From the cell containing the given text, extract its center point as [x, y] coordinate. 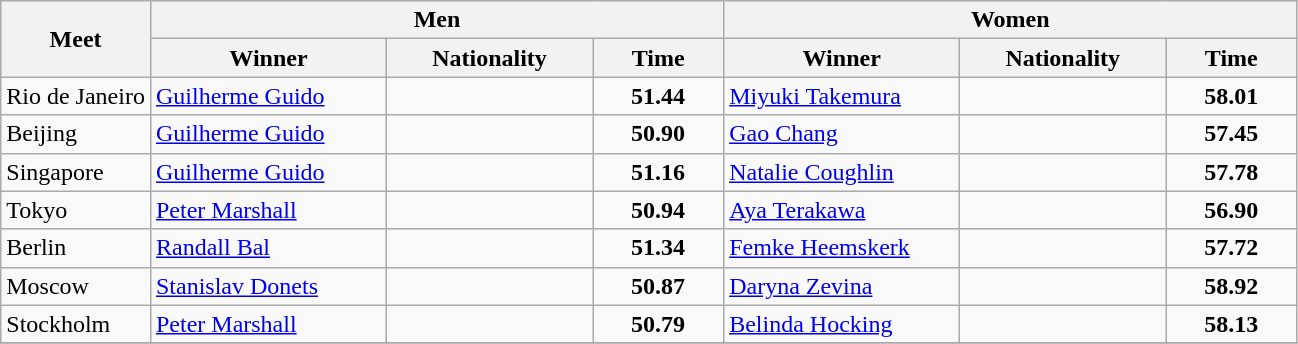
Femke Heemskerk [842, 248]
Gao Chang [842, 134]
50.94 [658, 210]
Rio de Janeiro [76, 96]
Moscow [76, 286]
51.34 [658, 248]
50.90 [658, 134]
58.01 [1232, 96]
56.90 [1232, 210]
Meet [76, 39]
Aya Terakawa [842, 210]
50.79 [658, 324]
57.45 [1232, 134]
57.72 [1232, 248]
Natalie Coughlin [842, 172]
58.92 [1232, 286]
Miyuki Takemura [842, 96]
50.87 [658, 286]
Daryna Zevina [842, 286]
Men [436, 20]
Berlin [76, 248]
Randall Bal [268, 248]
Women [1010, 20]
Belinda Hocking [842, 324]
Beijing [76, 134]
Stockholm [76, 324]
Singapore [76, 172]
57.78 [1232, 172]
Tokyo [76, 210]
51.44 [658, 96]
51.16 [658, 172]
58.13 [1232, 324]
Stanislav Donets [268, 286]
